Pinpoint the cell where the given text exists, returning its (x, y) midpoint coordinate. 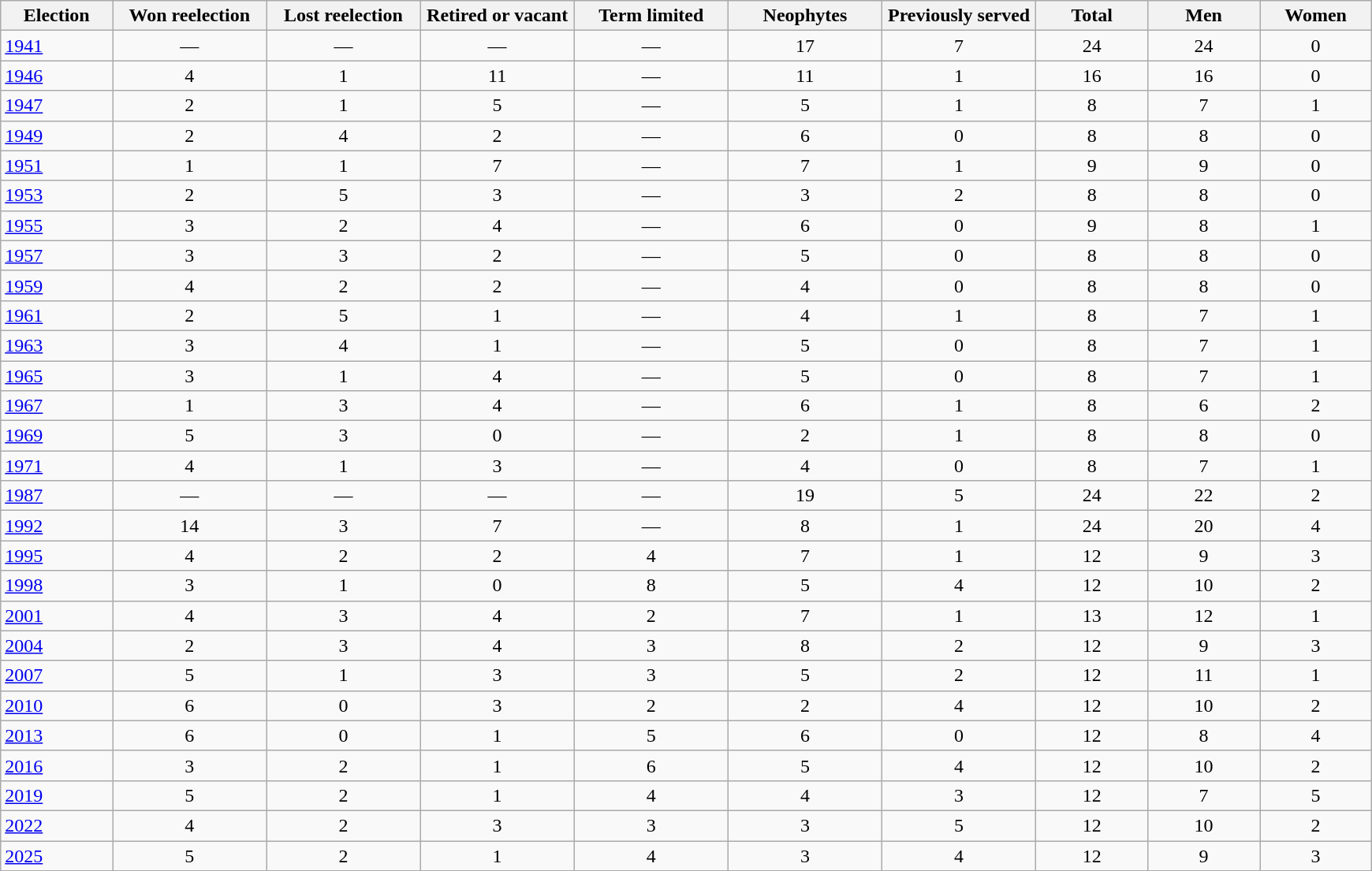
1959 (57, 285)
1992 (57, 526)
2007 (57, 676)
1951 (57, 166)
1949 (57, 136)
1953 (57, 195)
1969 (57, 436)
1965 (57, 376)
Won reelection (189, 16)
2001 (57, 616)
Women (1316, 16)
Lost reelection (344, 16)
13 (1092, 616)
2025 (57, 855)
2013 (57, 735)
1941 (57, 46)
2016 (57, 765)
2004 (57, 646)
1987 (57, 496)
Total (1092, 16)
1957 (57, 255)
1961 (57, 315)
1946 (57, 76)
Election (57, 16)
19 (804, 496)
1971 (57, 466)
2022 (57, 825)
22 (1204, 496)
1963 (57, 345)
Previously served (959, 16)
20 (1204, 526)
2019 (57, 795)
1967 (57, 406)
1998 (57, 586)
2010 (57, 705)
Retired or vacant (497, 16)
1995 (57, 556)
Men (1204, 16)
Neophytes (804, 16)
14 (189, 526)
Term limited (651, 16)
17 (804, 46)
1947 (57, 106)
1955 (57, 225)
